Search for the cell housing the specified text and yield its (x, y) center coordinate. 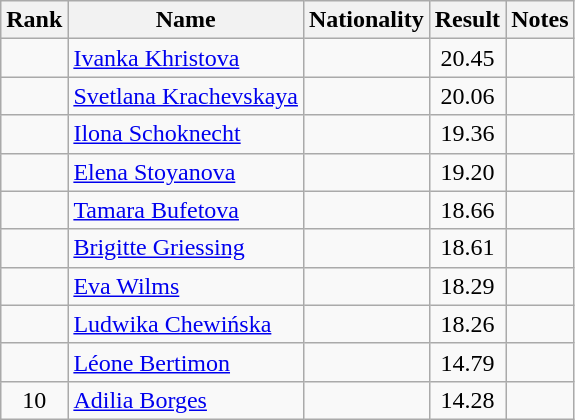
Brigitte Griessing (186, 248)
Svetlana Krachevskaya (186, 96)
14.28 (467, 400)
Name (186, 20)
Tamara Bufetova (186, 210)
18.61 (467, 248)
Elena Stoyanova (186, 172)
18.66 (467, 210)
Léone Bertimon (186, 362)
14.79 (467, 362)
Rank (34, 20)
10 (34, 400)
Ilona Schoknecht (186, 134)
18.29 (467, 286)
Ivanka Khristova (186, 58)
Nationality (366, 20)
Adilia Borges (186, 400)
Result (467, 20)
19.20 (467, 172)
20.06 (467, 96)
19.36 (467, 134)
Ludwika Chewińska (186, 324)
Eva Wilms (186, 286)
20.45 (467, 58)
18.26 (467, 324)
Notes (540, 20)
